Locate the cell with the specified text and output its (x, y) center coordinate. 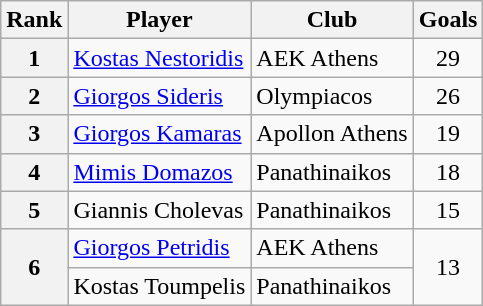
13 (448, 267)
2 (34, 96)
6 (34, 267)
Player (160, 20)
Rank (34, 20)
Club (332, 20)
Giorgos Petridis (160, 248)
Goals (448, 20)
5 (34, 210)
Mimis Domazos (160, 172)
1 (34, 58)
Giorgos Kamaras (160, 134)
Apollon Athens (332, 134)
Giannis Cholevas (160, 210)
3 (34, 134)
18 (448, 172)
4 (34, 172)
26 (448, 96)
Kostas Nestoridis (160, 58)
19 (448, 134)
Olympiacos (332, 96)
29 (448, 58)
Kostas Toumpelis (160, 286)
15 (448, 210)
Giorgos Sideris (160, 96)
